Locate the cell with the specified text and output its [x, y] center coordinate. 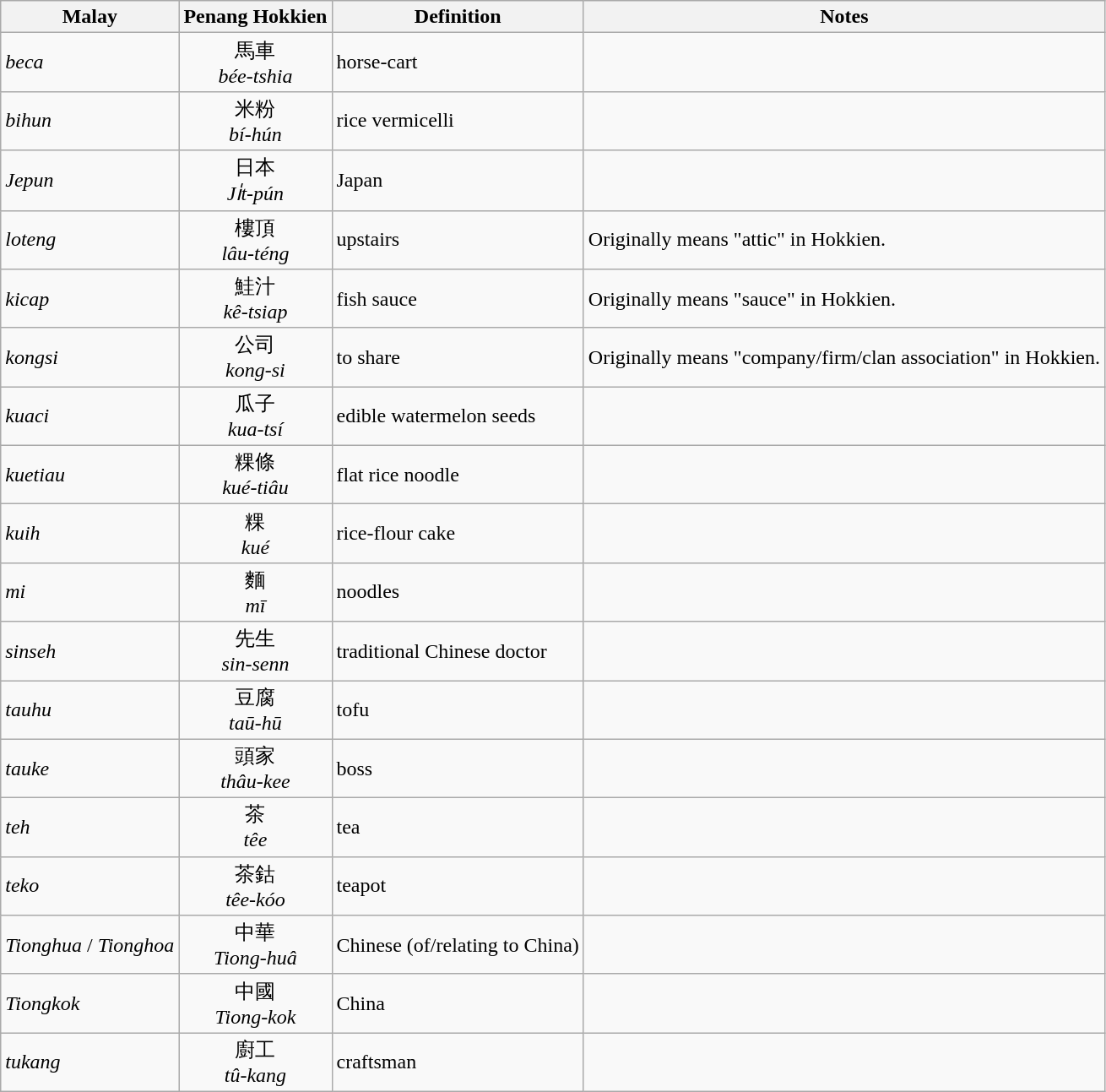
kuih [89, 534]
豆腐taū-hū [255, 710]
中華Tiong-huâ [255, 945]
kuetiau [89, 475]
瓜子kua-tsí [255, 416]
頭家thâu-kee [255, 769]
Penang Hokkien [255, 17]
Definition [458, 17]
茶têe [255, 828]
中國Tiong-kok [255, 1003]
馬車bée-tshia [255, 62]
先生sin-senn [255, 651]
公司kong-si [255, 357]
to share [458, 357]
Tiongkok [89, 1003]
Originally means "attic" in Hokkien. [844, 240]
樓頂lâu-téng [255, 240]
Originally means "company/firm/clan association" in Hokkien. [844, 357]
craftsman [458, 1062]
rice vermicelli [458, 121]
廚工tû-kang [255, 1062]
Japan [458, 181]
茶鈷têe-kóo [255, 886]
traditional Chinese doctor [458, 651]
fish sauce [458, 299]
鮭汁kê-tsiap [255, 299]
teapot [458, 886]
粿條kué-tiâu [255, 475]
boss [458, 769]
tauhu [89, 710]
麵mī [255, 592]
noodles [458, 592]
tofu [458, 710]
粿kué [255, 534]
tea [458, 828]
flat rice noodle [458, 475]
tukang [89, 1062]
China [458, 1003]
teko [89, 886]
loteng [89, 240]
beca [89, 62]
edible watermelon seeds [458, 416]
Tionghua / Tionghoa [89, 945]
mi [89, 592]
tauke [89, 769]
日本Ji̍t-pún [255, 181]
horse-cart [458, 62]
kuaci [89, 416]
kongsi [89, 357]
Chinese (of/relating to China) [458, 945]
Jepun [89, 181]
bihun [89, 121]
Malay [89, 17]
teh [89, 828]
Originally means "sauce" in Hokkien. [844, 299]
upstairs [458, 240]
Notes [844, 17]
米粉bí-hún [255, 121]
sinseh [89, 651]
kicap [89, 299]
rice-flour cake [458, 534]
